Return the (X, Y) coordinate for the center point of the cell that contains the specified text.  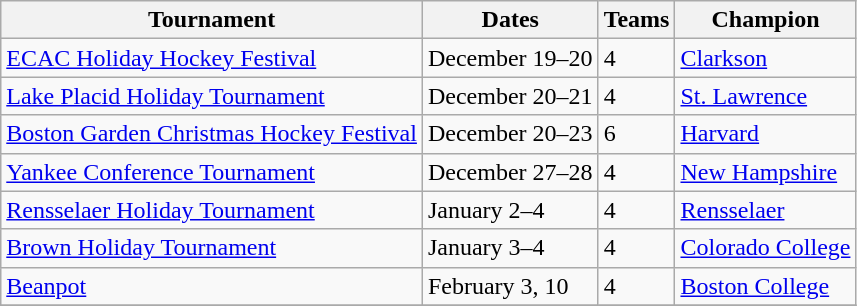
December 20–23 (510, 134)
January 3–4 (510, 248)
Yankee Conference Tournament (212, 172)
New Hampshire (766, 172)
St. Lawrence (766, 96)
Dates (510, 20)
December 19–20 (510, 58)
December 27–28 (510, 172)
6 (636, 134)
Colorado College (766, 248)
January 2–4 (510, 210)
Tournament (212, 20)
Harvard (766, 134)
Lake Placid Holiday Tournament (212, 96)
December 20–21 (510, 96)
Boston Garden Christmas Hockey Festival (212, 134)
Brown Holiday Tournament (212, 248)
Rensselaer (766, 210)
Champion (766, 20)
ECAC Holiday Hockey Festival (212, 58)
Rensselaer Holiday Tournament (212, 210)
Teams (636, 20)
Boston College (766, 286)
Clarkson (766, 58)
February 3, 10 (510, 286)
Beanpot (212, 286)
